Provide the [X, Y] coordinate of the cell's center where the given text is located.  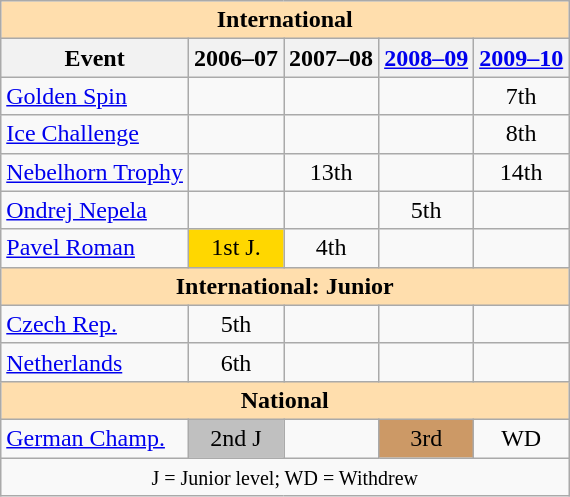
National [285, 400]
Nebelhorn Trophy [95, 172]
6th [236, 362]
Pavel Roman [95, 248]
Ondrej Nepela [95, 210]
International [285, 20]
4th [332, 248]
1st J. [236, 248]
Netherlands [95, 362]
International: Junior [285, 286]
7th [522, 96]
8th [522, 134]
13th [332, 172]
J = Junior level; WD = Withdrew [285, 477]
German Champ. [95, 438]
2008–09 [426, 58]
Event [95, 58]
2nd J [236, 438]
WD [522, 438]
2007–08 [332, 58]
2006–07 [236, 58]
14th [522, 172]
Golden Spin [95, 96]
Ice Challenge [95, 134]
Czech Rep. [95, 324]
2009–10 [522, 58]
3rd [426, 438]
